Locate the cell with the specified text and output its [x, y] center coordinate. 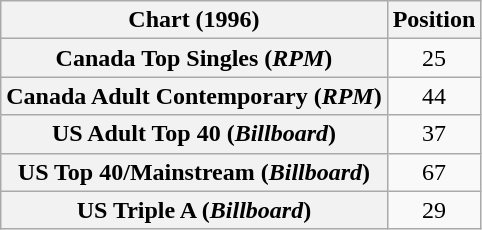
US Triple A (Billboard) [194, 210]
67 [434, 172]
Canada Top Singles (RPM) [194, 58]
US Top 40/Mainstream (Billboard) [194, 172]
Position [434, 20]
44 [434, 96]
29 [434, 210]
37 [434, 134]
Canada Adult Contemporary (RPM) [194, 96]
Chart (1996) [194, 20]
25 [434, 58]
US Adult Top 40 (Billboard) [194, 134]
